Extract the [X, Y] coordinate from the center of the cell holding the provided text.  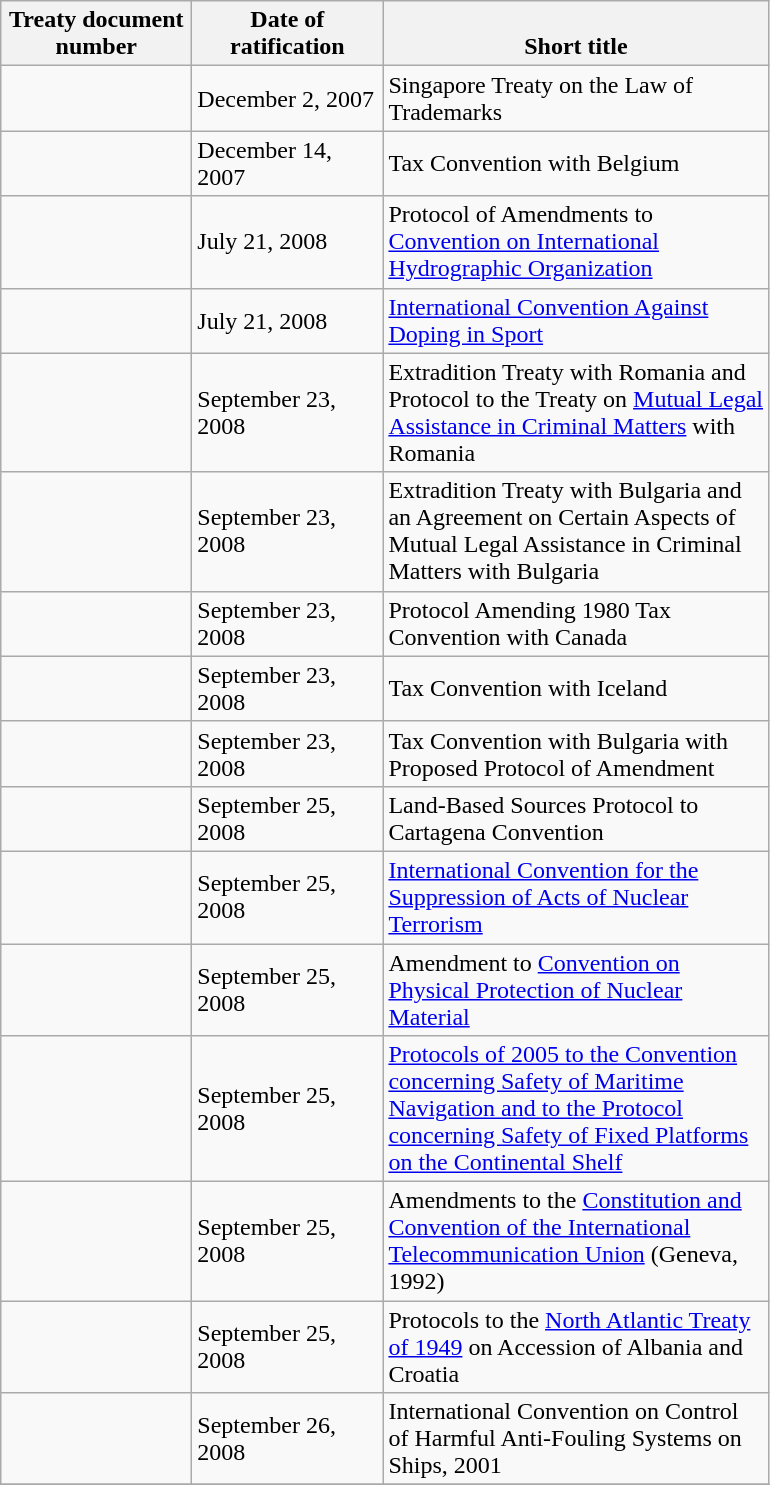
Extradition Treaty with Bulgaria and an Agreement on Certain Aspects of Mutual Legal Assistance in Criminal Matters with Bulgaria [576, 532]
Amendments to the Constitution and Convention of the International Telecommunication Union (Geneva, 1992) [576, 1242]
September 26, 2008 [288, 1439]
Singapore Treaty on the Law of Trademarks [576, 98]
International Convention for the Suppression of Acts of Nuclear Terrorism [576, 897]
December 14, 2007 [288, 164]
International Convention Against Doping in Sport [576, 320]
Tax Convention with Iceland [576, 688]
Tax Convention with Bulgaria with Proposed Protocol of Amendment [576, 754]
Amendment to Convention on Physical Protection of Nuclear Material [576, 990]
Date of ratification [288, 34]
Treaty document number [96, 34]
Land-Based Sources Protocol to Cartagena Convention [576, 818]
Short title [576, 34]
International Convention on Control of Harmful Anti-Fouling Systems on Ships, 2001 [576, 1439]
Protocol of Amendments to Convention on International Hydrographic Organization [576, 242]
Tax Convention with Belgium [576, 164]
Protocol Amending 1980 Tax Convention with Canada [576, 624]
December 2, 2007 [288, 98]
Protocols to the North Atlantic Treaty of 1949 on Accession of Albania and Croatia [576, 1347]
Extradition Treaty with Romania and Protocol to the Treaty on Mutual Legal Assistance in Criminal Matters with Romania [576, 412]
